Scan for the cell matching the given text and deliver its [x, y] coordinate at center. 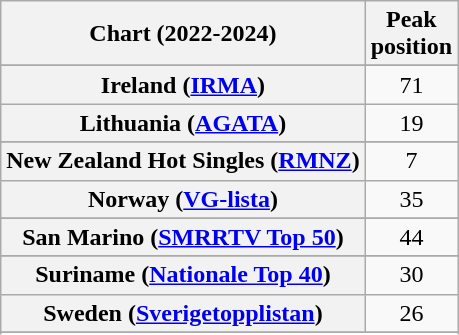
Peakposition [411, 34]
19 [411, 123]
30 [411, 275]
Chart (2022-2024) [183, 34]
71 [411, 85]
7 [411, 161]
Sweden (Sverigetopplistan) [183, 313]
44 [411, 237]
Lithuania (AGATA) [183, 123]
35 [411, 199]
Norway (VG-lista) [183, 199]
San Marino (SMRRTV Top 50) [183, 237]
26 [411, 313]
Suriname (Nationale Top 40) [183, 275]
Ireland (IRMA) [183, 85]
New Zealand Hot Singles (RMNZ) [183, 161]
